Determine the [X, Y] coordinate at the center of the cell enclosing the given text.  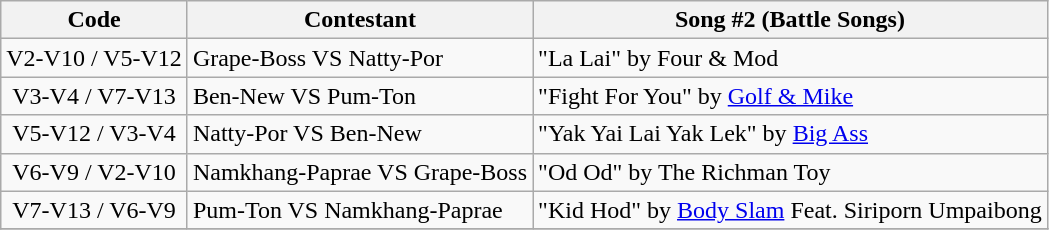
"La Lai" by Four & Mod [790, 58]
Code [94, 20]
"Fight For You" by Golf & Mike [790, 96]
Song #2 (Battle Songs) [790, 20]
"Yak Yai Lai Yak Lek" by Big Ass [790, 134]
Natty-Por VS Ben-New [360, 134]
Contestant [360, 20]
Namkhang-Paprae VS Grape-Boss [360, 172]
Pum-Ton VS Namkhang-Paprae [360, 210]
V3-V4 / V7-V13 [94, 96]
Grape-Boss VS Natty-Por [360, 58]
"Kid Hod" by Body Slam Feat. Siriporn Umpaibong [790, 210]
V5-V12 / V3-V4 [94, 134]
Ben-New VS Pum-Ton [360, 96]
V2-V10 / V5-V12 [94, 58]
"Od Od" by The Richman Toy [790, 172]
V7-V13 / V6-V9 [94, 210]
V6-V9 / V2-V10 [94, 172]
